Return the [x, y] coordinate for the center point of the cell that contains the specified text.  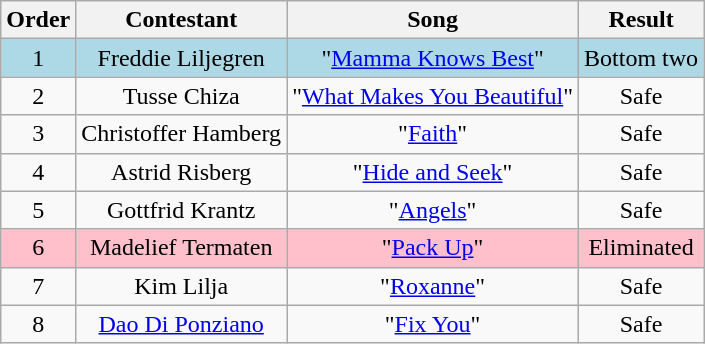
Contestant [182, 20]
3 [38, 134]
Order [38, 20]
Christoffer Hamberg [182, 134]
Kim Lilja [182, 286]
"What Makes You Beautiful" [433, 96]
6 [38, 248]
7 [38, 286]
4 [38, 172]
"Faith" [433, 134]
Madelief Termaten [182, 248]
Result [642, 20]
Astrid Risberg [182, 172]
Gottfrid Krantz [182, 210]
5 [38, 210]
2 [38, 96]
"Fix You" [433, 324]
"Roxanne" [433, 286]
"Hide and Seek" [433, 172]
Song [433, 20]
1 [38, 58]
Dao Di Ponziano [182, 324]
Eliminated [642, 248]
Bottom two [642, 58]
"Mamma Knows Best" [433, 58]
"Pack Up" [433, 248]
Tusse Chiza [182, 96]
Freddie Liljegren [182, 58]
8 [38, 324]
"Angels" [433, 210]
